Find where the given text appears and provide that cell's center as (X, Y) coordinate. 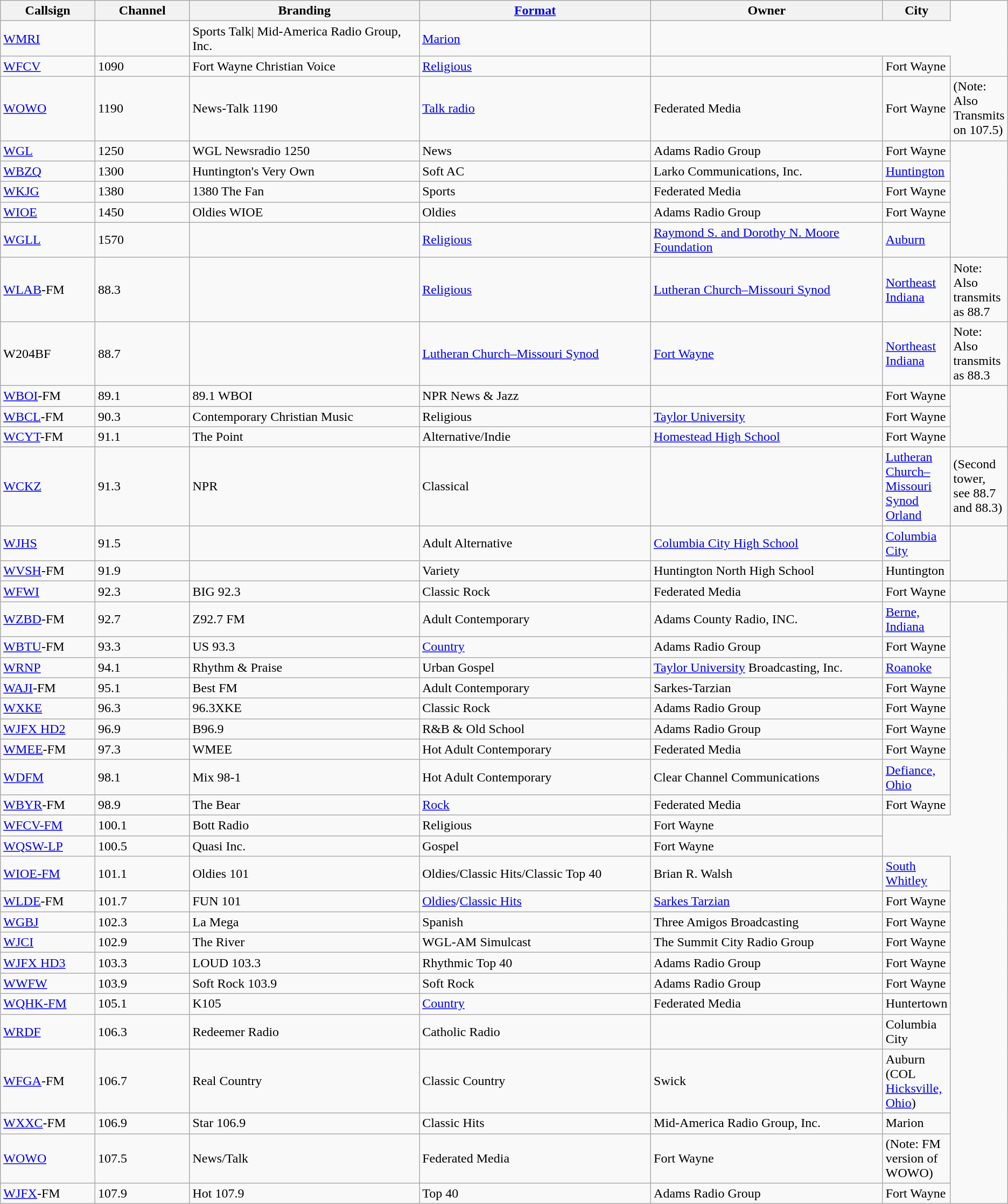
WFWI (48, 592)
Huntington's Very Own (305, 171)
Raymond S. and Dorothy N. Moore Foundation (767, 240)
89.1 WBOI (305, 396)
97.3 (142, 749)
WVSH-FM (48, 571)
WMRI (48, 39)
Three Amigos Broadcasting (767, 922)
1570 (142, 240)
Sports Talk| Mid-America Radio Group, Inc. (305, 39)
WDFM (48, 777)
96.3 (142, 708)
88.3 (142, 290)
Z92.7 FM (305, 619)
Oldies (535, 212)
Brian R. Walsh (767, 874)
(Note: Also Transmits on 107.5) (979, 109)
Sarkes Tarzian (767, 902)
WMEE-FM (48, 749)
The Summit City Radio Group (767, 942)
Mix 98-1 (305, 777)
Quasi Inc. (305, 846)
Oldies/Classic Hits/Classic Top 40 (535, 874)
Columbia City High School (767, 544)
WGL-AM Simulcast (535, 942)
Soft Rock (535, 983)
Real Country (305, 1081)
WBYR-FM (48, 805)
WXKE (48, 708)
WLAB-FM (48, 290)
Oldies 101 (305, 874)
91.3 (142, 487)
Taylor University (767, 416)
Rhythm & Praise (305, 667)
Adams County Radio, INC. (767, 619)
The Bear (305, 805)
Bott Radio (305, 825)
WQHK-FM (48, 1004)
Talk radio (535, 109)
Defiance, Ohio (916, 777)
WXXC-FM (48, 1123)
WGL (48, 151)
105.1 (142, 1004)
WWFW (48, 983)
Lutheran Church–Missouri Synod Orland (916, 487)
107.9 (142, 1193)
1450 (142, 212)
WBTU-FM (48, 647)
96.3XKE (305, 708)
FUN 101 (305, 902)
WGL Newsradio 1250 (305, 151)
WFCV-FM (48, 825)
Urban Gospel (535, 667)
Oldies/Classic Hits (535, 902)
88.7 (142, 353)
1090 (142, 66)
News (535, 151)
WGLL (48, 240)
WIOE (48, 212)
Clear Channel Communications (767, 777)
Alternative/Indie (535, 437)
Auburn (916, 240)
98.9 (142, 805)
102.9 (142, 942)
91.5 (142, 544)
Adult Alternative (535, 544)
103.9 (142, 983)
Larko Communications, Inc. (767, 171)
Soft AC (535, 171)
96.9 (142, 729)
101.7 (142, 902)
US 93.3 (305, 647)
B96.9 (305, 729)
The River (305, 942)
WBZQ (48, 171)
WJCI (48, 942)
101.1 (142, 874)
Spanish (535, 922)
Sarkes-Tarzian (767, 688)
Catholic Radio (535, 1031)
WCYT-FM (48, 437)
92.3 (142, 592)
Note: Also transmits as 88.3 (979, 353)
106.3 (142, 1031)
WFCV (48, 66)
Berne, Indiana (916, 619)
Soft Rock 103.9 (305, 983)
Sports (535, 192)
106.9 (142, 1123)
91.1 (142, 437)
(Second tower, see 88.7 and 88.3) (979, 487)
WMEE (305, 749)
News-Talk 1190 (305, 109)
Huntertown (916, 1004)
1190 (142, 109)
The Point (305, 437)
Callsign (48, 11)
W204BF (48, 353)
Star 106.9 (305, 1123)
Branding (305, 11)
Rock (535, 805)
NPR News & Jazz (535, 396)
Best FM (305, 688)
100.5 (142, 846)
(Note: FM version of WOWO) (916, 1158)
WLDE-FM (48, 902)
Roanoke (916, 667)
WJFX-FM (48, 1193)
BIG 92.3 (305, 592)
Fort Wayne Christian Voice (305, 66)
1380 The Fan (305, 192)
Auburn (COL Hicksville, Ohio) (916, 1081)
WJHS (48, 544)
106.7 (142, 1081)
City (916, 11)
Note: Also transmits as 88.7 (979, 290)
1250 (142, 151)
Classic Country (535, 1081)
Mid-America Radio Group, Inc. (767, 1123)
WBCL-FM (48, 416)
Classical (535, 487)
Format (535, 11)
94.1 (142, 667)
La Mega (305, 922)
Top 40 (535, 1193)
Redeemer Radio (305, 1031)
WRDF (48, 1031)
1380 (142, 192)
Rhythmic Top 40 (535, 963)
LOUD 103.3 (305, 963)
WIOE-FM (48, 874)
92.7 (142, 619)
91.9 (142, 571)
Channel (142, 11)
95.1 (142, 688)
K105 (305, 1004)
Taylor University Broadcasting, Inc. (767, 667)
NPR (305, 487)
89.1 (142, 396)
Gospel (535, 846)
Owner (767, 11)
103.3 (142, 963)
R&B & Old School (535, 729)
Classic Hits (535, 1123)
WJFX HD3 (48, 963)
South Whitley (916, 874)
Huntington North High School (767, 571)
Variety (535, 571)
98.1 (142, 777)
1300 (142, 171)
100.1 (142, 825)
WCKZ (48, 487)
102.3 (142, 922)
WKJG (48, 192)
WFGA-FM (48, 1081)
90.3 (142, 416)
WAJI-FM (48, 688)
Homestead High School (767, 437)
Hot 107.9 (305, 1193)
News/Talk (305, 1158)
WRNP (48, 667)
93.3 (142, 647)
WGBJ (48, 922)
WZBD-FM (48, 619)
Contemporary Christian Music (305, 416)
WJFX HD2 (48, 729)
WBOI-FM (48, 396)
WQSW-LP (48, 846)
Oldies WIOE (305, 212)
107.5 (142, 1158)
Swick (767, 1081)
